Extract the (x, y) coordinate from the center of the cell holding the provided text.  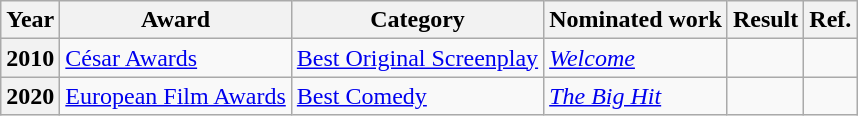
Nominated work (636, 20)
European Film Awards (176, 96)
The Big Hit (636, 96)
Welcome (636, 58)
Best Comedy (417, 96)
Result (765, 20)
2010 (30, 58)
Award (176, 20)
Category (417, 20)
2020 (30, 96)
Year (30, 20)
Ref. (830, 20)
Best Original Screenplay (417, 58)
César Awards (176, 58)
